Find where the given text appears and provide that cell's center as [x, y] coordinate. 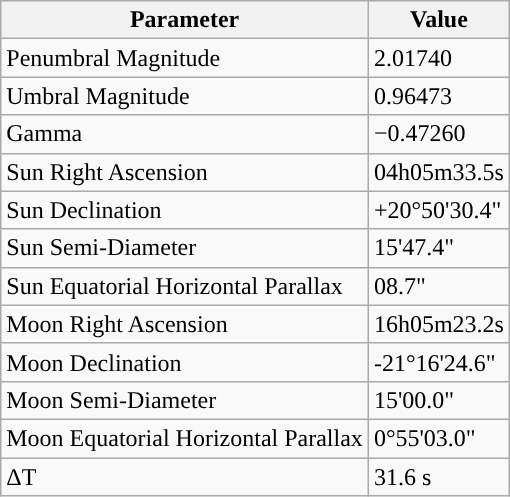
-21°16'24.6" [438, 362]
Umbral Magnitude [185, 96]
15'47.4" [438, 248]
+20°50'30.4" [438, 210]
15'00.0" [438, 400]
Moon Declination [185, 362]
Value [438, 20]
16h05m23.2s [438, 324]
Parameter [185, 20]
04h05m33.5s [438, 172]
0.96473 [438, 96]
2.01740 [438, 58]
Sun Declination [185, 210]
ΔT [185, 477]
Penumbral Magnitude [185, 58]
Moon Semi-Diameter [185, 400]
Gamma [185, 134]
Moon Right Ascension [185, 324]
Sun Equatorial Horizontal Parallax [185, 286]
−0.47260 [438, 134]
Sun Semi-Diameter [185, 248]
31.6 s [438, 477]
0°55'03.0" [438, 438]
Moon Equatorial Horizontal Parallax [185, 438]
Sun Right Ascension [185, 172]
08.7" [438, 286]
